Return the [X, Y] coordinate for the center point of the cell that contains the specified text.  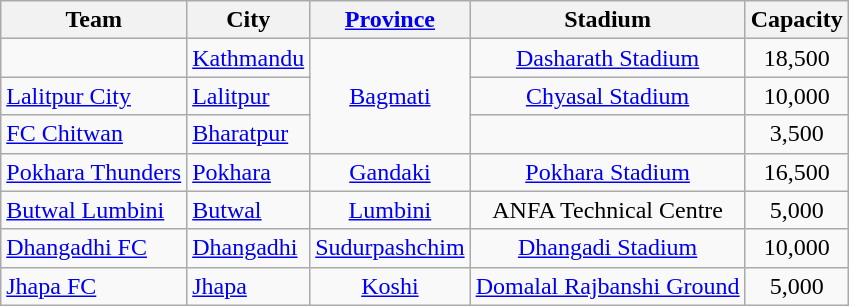
Bagmati [390, 96]
Team [94, 20]
Pokhara Stadium [608, 172]
Capacity [796, 20]
Dasharath Stadium [608, 58]
16,500 [796, 172]
Butwal [248, 210]
Lalitpur [248, 96]
Koshi [390, 286]
Jhapa [248, 286]
Gandaki [390, 172]
18,500 [796, 58]
Chyasal Stadium [608, 96]
Pokhara Thunders [94, 172]
Kathmandu [248, 58]
Dhangadi Stadium [608, 248]
Domalal Rajbanshi Ground [608, 286]
Stadium [608, 20]
Province [390, 20]
Dhangadhi [248, 248]
Butwal Lumbini [94, 210]
Jhapa FC [94, 286]
ANFA Technical Centre [608, 210]
3,500 [796, 134]
Bharatpur [248, 134]
Dhangadhi FC [94, 248]
FC Chitwan [94, 134]
Lalitpur City [94, 96]
Sudurpashchim [390, 248]
Lumbini [390, 210]
City [248, 20]
Pokhara [248, 172]
